Identify which cell holds the provided text, then report its (X, Y) central coordinate. 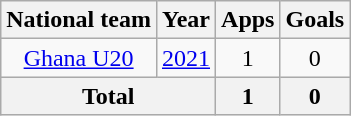
Total (108, 96)
Year (186, 20)
Goals (315, 20)
2021 (186, 58)
Ghana U20 (79, 58)
Apps (248, 20)
National team (79, 20)
